Scan for the cell matching the given text and deliver its (x, y) coordinate at center. 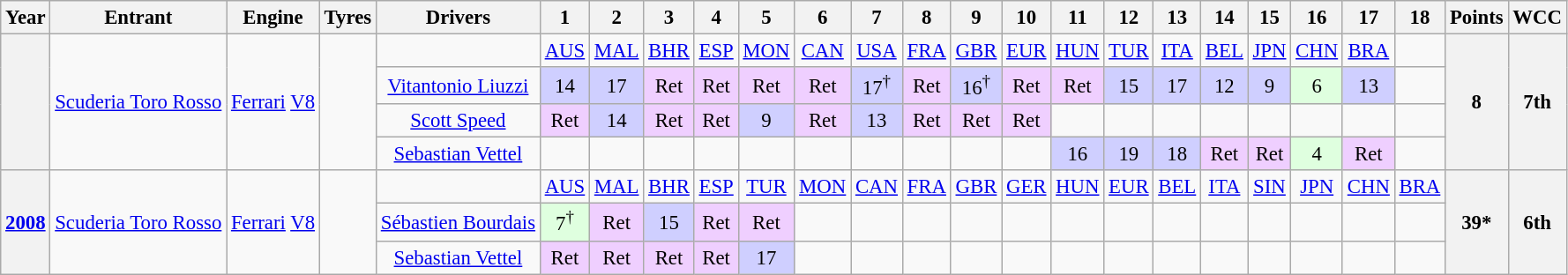
GER (1027, 188)
2 (617, 18)
Drivers (458, 18)
WCC (1537, 18)
Year (26, 18)
1 (564, 18)
39* (1476, 222)
2008 (26, 222)
USA (877, 51)
Entrant (138, 18)
17† (877, 85)
Scott Speed (458, 121)
6th (1537, 222)
11 (1078, 18)
7th (1537, 102)
Sébastien Bourdais (458, 222)
7† (564, 222)
Engine (273, 18)
3 (668, 18)
Vitantonio Liuzzi (458, 85)
10 (1027, 18)
16† (975, 85)
5 (766, 18)
Points (1476, 18)
7 (877, 18)
19 (1129, 154)
Tyres (347, 18)
SIN (1270, 188)
